For the text-containing cell, return its midpoint in (x, y) coordinate format. 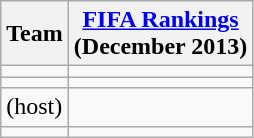
(host) (35, 107)
Team (35, 34)
FIFA Rankings(December 2013) (160, 34)
